From the cell containing the given text, extract its center point as [X, Y] coordinate. 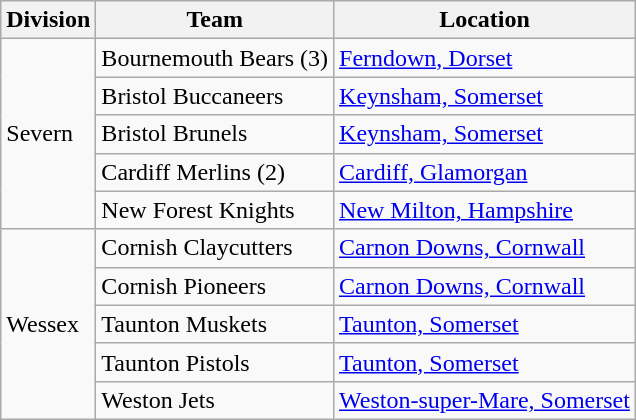
Taunton Muskets [215, 324]
Wessex [48, 324]
New Forest Knights [215, 210]
Cardiff Merlins (2) [215, 172]
Bristol Buccaneers [215, 96]
Cornish Claycutters [215, 248]
Team [215, 20]
New Milton, Hampshire [485, 210]
Weston Jets [215, 400]
Bournemouth Bears (3) [215, 58]
Cornish Pioneers [215, 286]
Cardiff, Glamorgan [485, 172]
Severn [48, 134]
Location [485, 20]
Taunton Pistols [215, 362]
Ferndown, Dorset [485, 58]
Division [48, 20]
Bristol Brunels [215, 134]
Weston-super-Mare, Somerset [485, 400]
